Determine the [x, y] coordinate at the center of the cell enclosing the given text.  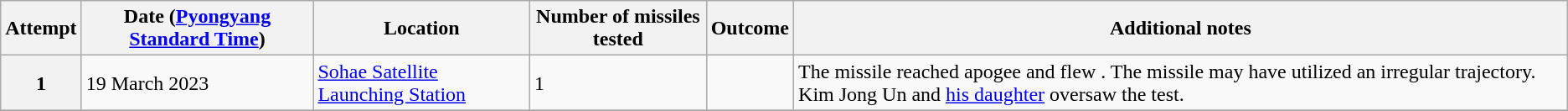
Attempt [41, 29]
Number of missiles tested [618, 29]
Location [422, 29]
Sohae Satellite Launching Station [422, 82]
Additional notes [1181, 29]
19 March 2023 [198, 82]
Outcome [750, 29]
Date (Pyongyang Standard Time) [198, 29]
The missile reached apogee and flew . The missile may have utilized an irregular trajectory. Kim Jong Un and his daughter oversaw the test. [1181, 82]
